Determine the (x, y) coordinate at the center of the cell enclosing the given text.  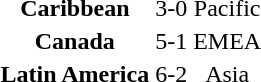
5-1 (172, 41)
